Return the (X, Y) coordinate for the center point of the cell that contains the specified text.  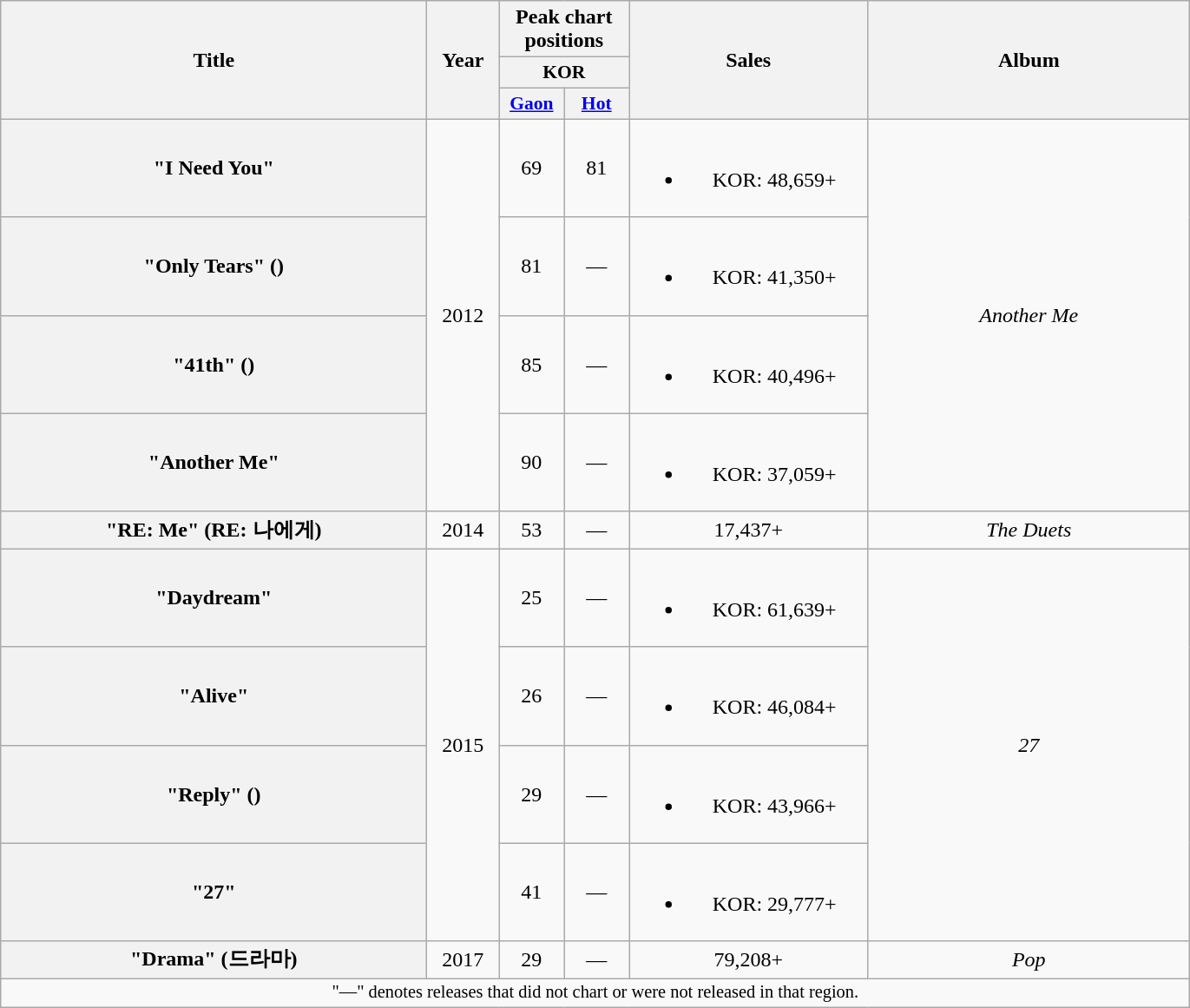
KOR (564, 73)
2017 (464, 960)
41 (531, 893)
"Drama" (드라마) (214, 960)
"Only Tears" () (214, 266)
90 (531, 462)
KOR: 61,639+ (748, 597)
Pop (1029, 960)
26 (531, 696)
KOR: 40,496+ (748, 365)
Hot (597, 103)
KOR: 41,350+ (748, 266)
85 (531, 365)
"Reply" () (214, 794)
53 (531, 530)
KOR: 37,059+ (748, 462)
2014 (464, 530)
17,437+ (748, 530)
Album (1029, 60)
Year (464, 60)
27 (1029, 745)
KOR: 29,777+ (748, 893)
79,208+ (748, 960)
Peak chart positions (564, 30)
Title (214, 60)
2015 (464, 745)
"I Need You" (214, 168)
"Another Me" (214, 462)
69 (531, 168)
KOR: 48,659+ (748, 168)
The Duets (1029, 530)
Sales (748, 60)
25 (531, 597)
"Daydream" (214, 597)
"Alive" (214, 696)
KOR: 46,084+ (748, 696)
2012 (464, 315)
KOR: 43,966+ (748, 794)
"RE: Me" (RE: 나에게) (214, 530)
"27" (214, 893)
Another Me (1029, 315)
"41th" () (214, 365)
Gaon (531, 103)
"—" denotes releases that did not chart or were not released in that region. (595, 993)
